Pinpoint the cell where the given text exists, returning its [x, y] midpoint coordinate. 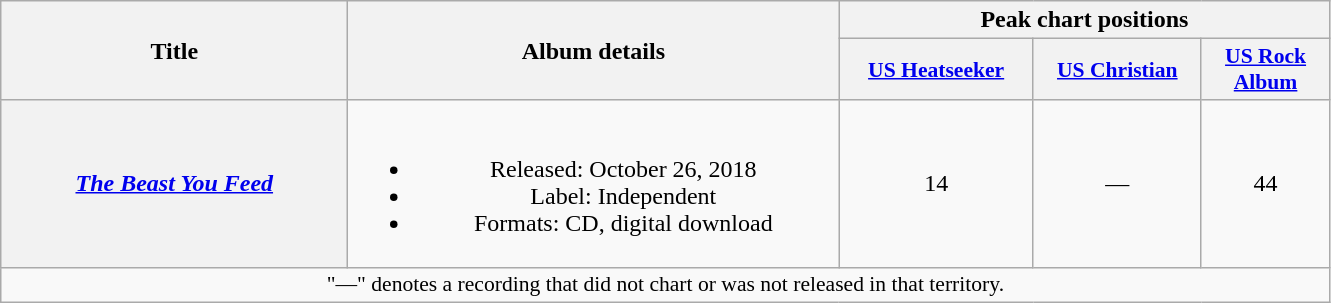
The Beast You Feed [174, 184]
44 [1266, 184]
US Heatseeker [936, 70]
14 [936, 184]
"—" denotes a recording that did not chart or was not released in that territory. [666, 285]
US Christian [1117, 70]
— [1117, 184]
Released: October 26, 2018Label: IndependentFormats: CD, digital download [594, 184]
US Rock Album [1266, 70]
Title [174, 50]
Peak chart positions [1084, 20]
Album details [594, 50]
